Return [x, y] of the center of cell containing provided text 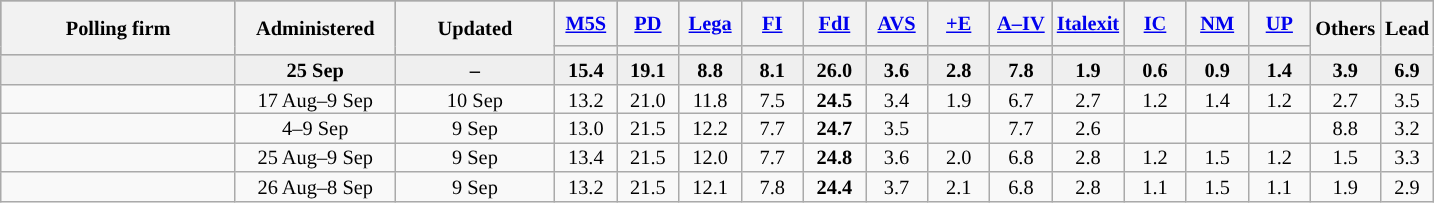
3.4 [897, 98]
2.9 [1407, 186]
24.7 [834, 128]
3.2 [1407, 128]
26 Aug–8 Sep [315, 186]
12.1 [710, 186]
0.6 [1155, 70]
Lead [1407, 28]
Italexit [1088, 22]
13.0 [586, 128]
11.8 [710, 98]
12.0 [710, 156]
3.9 [1345, 70]
3.3 [1407, 156]
AVS [897, 22]
13.4 [586, 156]
7.5 [772, 98]
Administered [315, 28]
PD [648, 22]
25 Sep [315, 70]
10 Sep [475, 98]
FdI [834, 22]
M5S [586, 22]
21.0 [648, 98]
15.4 [586, 70]
3.7 [897, 186]
FI [772, 22]
0.9 [1217, 70]
6.7 [1021, 98]
6.9 [1407, 70]
A–IV [1021, 22]
Polling firm [118, 28]
Updated [475, 28]
25 Aug–9 Sep [315, 156]
17 Aug–9 Sep [315, 98]
4–9 Sep [315, 128]
24.5 [834, 98]
2.1 [959, 186]
26.0 [834, 70]
2.0 [959, 156]
NM [1217, 22]
UP [1279, 22]
IC [1155, 22]
24.8 [834, 156]
19.1 [648, 70]
Others [1345, 28]
+E [959, 22]
12.2 [710, 128]
8.1 [772, 70]
– [475, 70]
Lega [710, 22]
24.4 [834, 186]
2.6 [1088, 128]
